Detect which cell encompasses the target text, then output its [X, Y] center coordinate. 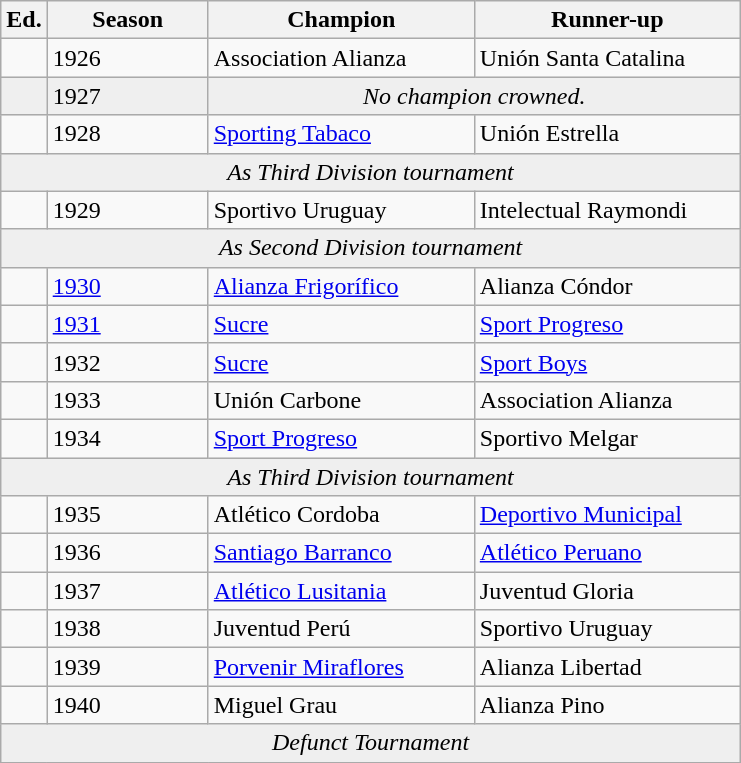
Alianza Libertad [607, 667]
No champion crowned. [474, 96]
Champion [341, 20]
1929 [128, 210]
Sportivo Melgar [607, 438]
1928 [128, 134]
1931 [128, 324]
Alianza Pino [607, 705]
Santiago Barranco [341, 553]
Season [128, 20]
Deportivo Municipal [607, 515]
1926 [128, 58]
Atlético Cordoba [341, 515]
1933 [128, 400]
1927 [128, 96]
Unión Carbone [341, 400]
1938 [128, 629]
Intelectual Raymondi [607, 210]
Runner-up [607, 20]
Atlético Lusitania [341, 591]
Unión Santa Catalina [607, 58]
Juventud Perú [341, 629]
Juventud Gloria [607, 591]
Unión Estrella [607, 134]
Alianza Cóndor [607, 286]
Atlético Peruano [607, 553]
Miguel Grau [341, 705]
1939 [128, 667]
1936 [128, 553]
As Second Division tournament [371, 248]
Porvenir Miraflores [341, 667]
Alianza Frigorífico [341, 286]
1935 [128, 515]
1934 [128, 438]
1930 [128, 286]
Ed. [24, 20]
Sporting Tabaco [341, 134]
1940 [128, 705]
Defunct Tournament [371, 743]
1932 [128, 362]
1937 [128, 591]
Sport Boys [607, 362]
